Search for the cell housing the specified text and yield its (x, y) center coordinate. 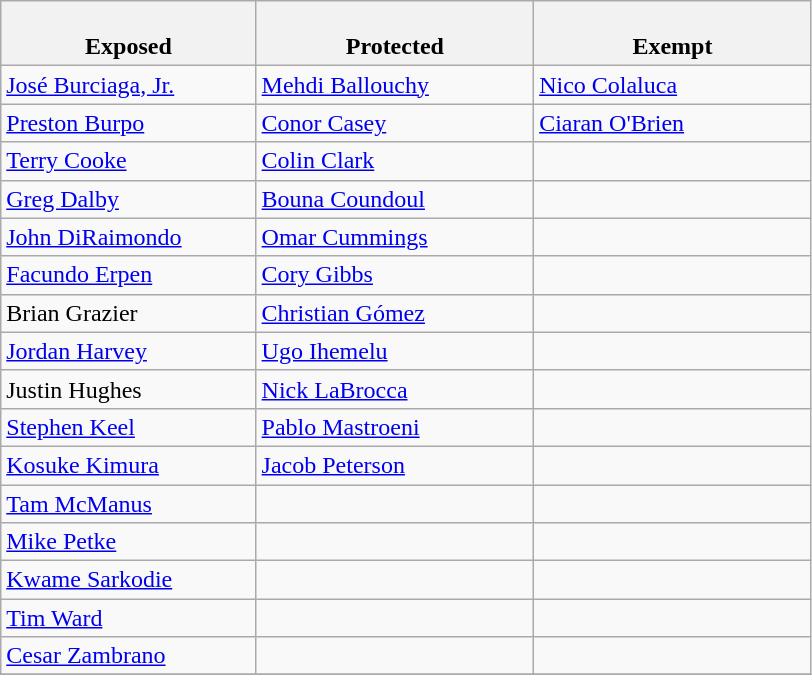
Jacob Peterson (395, 465)
Ugo Ihemelu (395, 351)
Tam McManus (128, 503)
Kosuke Kimura (128, 465)
Preston Burpo (128, 123)
Mehdi Ballouchy (395, 85)
Pablo Mastroeni (395, 427)
José Burciaga, Jr. (128, 85)
Nico Colaluca (673, 85)
Facundo Erpen (128, 275)
Exposed (128, 34)
Ciaran O'Brien (673, 123)
Bouna Coundoul (395, 199)
Conor Casey (395, 123)
John DiRaimondo (128, 237)
Nick LaBrocca (395, 389)
Colin Clark (395, 161)
Exempt (673, 34)
Omar Cummings (395, 237)
Justin Hughes (128, 389)
Cesar Zambrano (128, 656)
Tim Ward (128, 618)
Kwame Sarkodie (128, 580)
Mike Petke (128, 542)
Brian Grazier (128, 313)
Protected (395, 34)
Greg Dalby (128, 199)
Jordan Harvey (128, 351)
Cory Gibbs (395, 275)
Terry Cooke (128, 161)
Stephen Keel (128, 427)
Christian Gómez (395, 313)
